Identify which cell holds the provided text, then report its (X, Y) central coordinate. 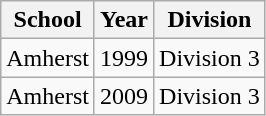
Division (210, 20)
Year (124, 20)
2009 (124, 96)
1999 (124, 58)
School (48, 20)
